Return the (x, y) coordinate for the center point of the cell that contains the specified text.  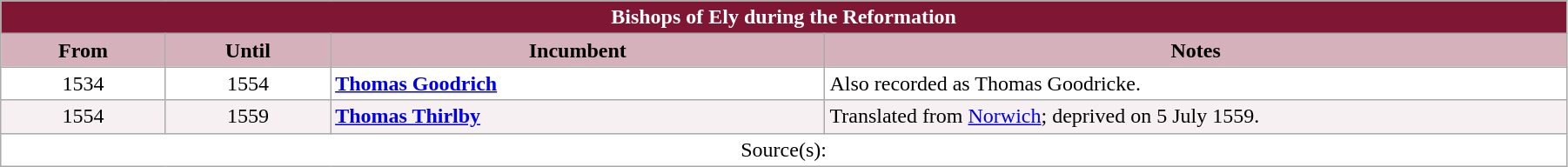
Also recorded as Thomas Goodricke. (1196, 83)
1559 (247, 117)
Incumbent (578, 50)
Source(s): (784, 150)
Notes (1196, 50)
Bishops of Ely during the Reformation (784, 17)
From (84, 50)
1534 (84, 83)
Thomas Goodrich (578, 83)
Until (247, 50)
Thomas Thirlby (578, 117)
Translated from Norwich; deprived on 5 July 1559. (1196, 117)
